Locate the cell with the specified text and output its [x, y] center coordinate. 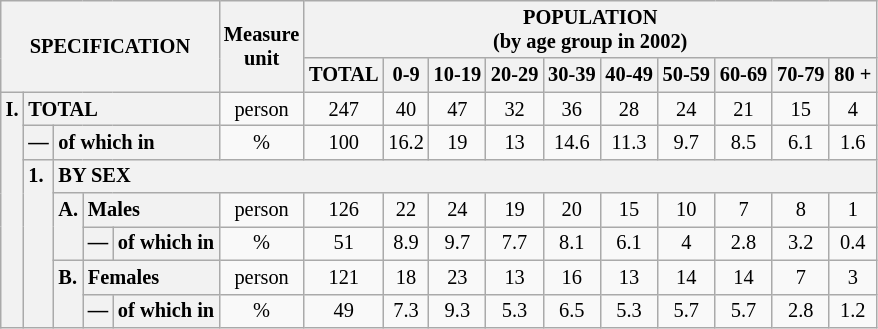
7.7 [514, 243]
100 [344, 142]
28 [628, 109]
51 [344, 243]
36 [572, 109]
40 [406, 109]
Males [151, 210]
121 [344, 277]
8.5 [744, 142]
0-9 [406, 75]
I. [12, 210]
20 [572, 210]
1. [38, 243]
Females [151, 277]
22 [406, 210]
POPULATION (by age group in 2002) [590, 29]
1.2 [852, 311]
3.2 [800, 243]
80 + [852, 75]
247 [344, 109]
47 [458, 109]
49 [344, 311]
50-59 [686, 75]
126 [344, 210]
30-39 [572, 75]
BY SEX [466, 176]
1.6 [852, 142]
11.3 [628, 142]
8.9 [406, 243]
8.1 [572, 243]
B. [68, 294]
70-79 [800, 75]
10 [686, 210]
16.2 [406, 142]
3 [852, 277]
14.6 [572, 142]
SPECIFICATION [110, 46]
10-19 [458, 75]
1 [852, 210]
Measure unit [262, 46]
21 [744, 109]
32 [514, 109]
40-49 [628, 75]
7.3 [406, 311]
23 [458, 277]
16 [572, 277]
0.4 [852, 243]
18 [406, 277]
8 [800, 210]
60-69 [744, 75]
6.5 [572, 311]
20-29 [514, 75]
A. [68, 226]
9.3 [458, 311]
